Scan for the cell matching the given text and deliver its (X, Y) coordinate at center. 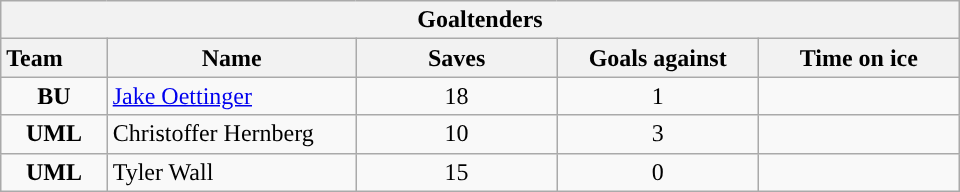
Saves (456, 58)
18 (456, 96)
BU (54, 96)
Goaltenders (480, 20)
Tyler Wall (232, 172)
Christoffer Hernberg (232, 134)
Time on ice (858, 58)
Goals against (658, 58)
0 (658, 172)
10 (456, 134)
1 (658, 96)
3 (658, 134)
Jake Oettinger (232, 96)
15 (456, 172)
Team (54, 58)
Name (232, 58)
